Locate the cell with the specified text and output its (X, Y) center coordinate. 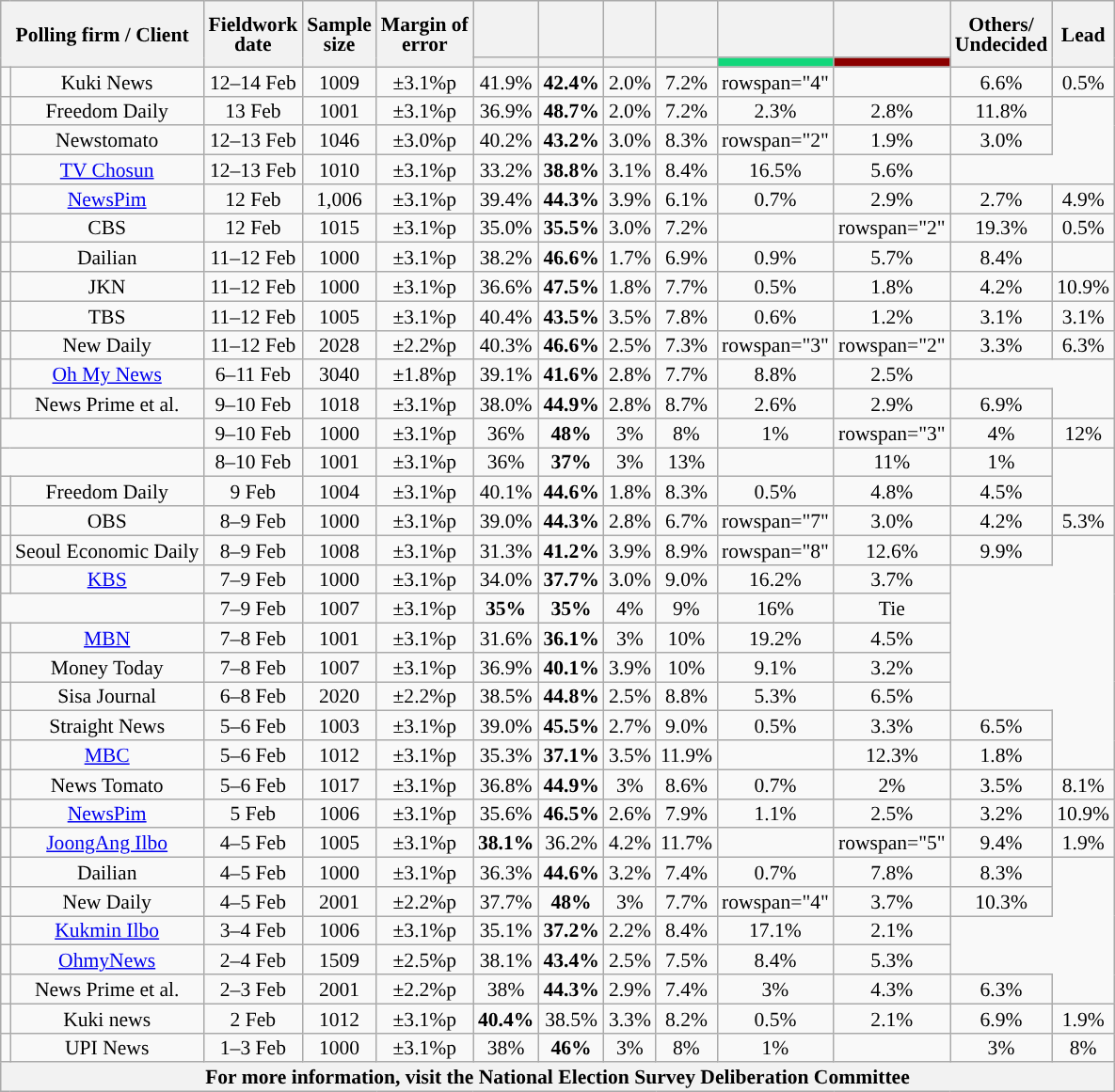
35.0% (506, 228)
1003 (339, 726)
±3.0%p (425, 141)
37.2% (570, 931)
47.5% (570, 286)
1004 (339, 491)
41.6% (570, 374)
1509 (339, 959)
Kukmin Ilbo (107, 931)
39.1% (506, 374)
35.6% (506, 813)
37.1% (570, 754)
4.8% (892, 491)
16.2% (775, 579)
MBC (107, 754)
5 Feb (252, 813)
2020 (339, 696)
3–4 Feb (252, 931)
5.6% (892, 169)
OhmyNews (107, 959)
1046 (339, 141)
1.7% (630, 258)
36.6% (506, 286)
2028 (339, 344)
1–3 Feb (252, 1048)
2.2% (630, 931)
12.3% (892, 754)
42.4% (570, 81)
TV Chosun (107, 169)
13% (687, 463)
Seoul Economic Daily (107, 549)
7.5% (687, 959)
MBN (107, 638)
Straight News (107, 726)
19.2% (775, 638)
9.9% (1001, 549)
38.8% (570, 169)
6.1% (687, 199)
7.9% (687, 813)
43.2% (570, 141)
Fieldwork date (252, 34)
1,006 (339, 199)
Newstomato (107, 141)
48.7% (570, 111)
37% (570, 463)
0.6% (775, 316)
5.7% (892, 258)
0.9% (775, 258)
8.2% (687, 1018)
8.9% (687, 549)
17.1% (775, 931)
6–8 Feb (252, 696)
34.0% (506, 579)
43.5% (570, 316)
8.1% (1083, 784)
1015 (339, 228)
40.2% (506, 141)
Lead (1083, 34)
6.6% (1001, 81)
12% (1083, 433)
2–4 Feb (252, 959)
Money Today (107, 668)
OBS (107, 521)
11.8% (1001, 111)
35.5% (570, 228)
Kuki news (107, 1018)
8–10 Feb (252, 463)
11.7% (687, 843)
TBS (107, 316)
13 Feb (252, 111)
News Tomato (107, 784)
8.7% (687, 404)
11.9% (687, 754)
9.1% (775, 668)
9 Feb (252, 491)
10.3% (1001, 901)
Sample size (339, 34)
19.3% (1001, 228)
16.5% (775, 169)
36.2% (570, 843)
4.9% (1083, 199)
33.2% (506, 169)
JoongAng Ilbo (107, 843)
12–14 Feb (252, 81)
40.3% (506, 344)
12.6% (892, 549)
6–11 Feb (252, 374)
rowspan="8" (775, 549)
16% (775, 609)
36.3% (506, 873)
35.1% (506, 931)
±1.8%p (425, 374)
36.1% (570, 638)
±2.5%p (425, 959)
41.2% (570, 549)
1008 (339, 549)
Oh My News (107, 374)
Others/Undecided (1001, 34)
46.5% (570, 813)
38.0% (506, 404)
45.5% (570, 726)
9.4% (1001, 843)
rowspan="5" (892, 843)
35.3% (506, 754)
11% (892, 463)
1010 (339, 169)
Sisa Journal (107, 696)
Tie (892, 609)
6.7% (687, 521)
31.3% (506, 549)
36.8% (506, 784)
CBS (107, 228)
7.3% (687, 344)
1.2% (892, 316)
3040 (339, 374)
38.2% (506, 258)
1.1% (775, 813)
KBS (107, 579)
2 Feb (252, 1018)
8.6% (687, 784)
43.4% (570, 959)
2–3 Feb (252, 989)
For more information, visit the National Election Survey Deliberation Committee (557, 1078)
1009 (339, 81)
JKN (107, 286)
Polling firm / Client (103, 34)
4.3% (892, 989)
rowspan="7" (775, 521)
UPI News (107, 1048)
46% (570, 1048)
1017 (339, 784)
41.9% (506, 81)
31.6% (506, 638)
9% (687, 609)
1018 (339, 404)
Margin of error (425, 34)
44.8% (570, 696)
39.4% (506, 199)
2% (892, 784)
Kuki News (107, 81)
2.3% (775, 111)
